Locate the cell with the specified text and output its [x, y] center coordinate. 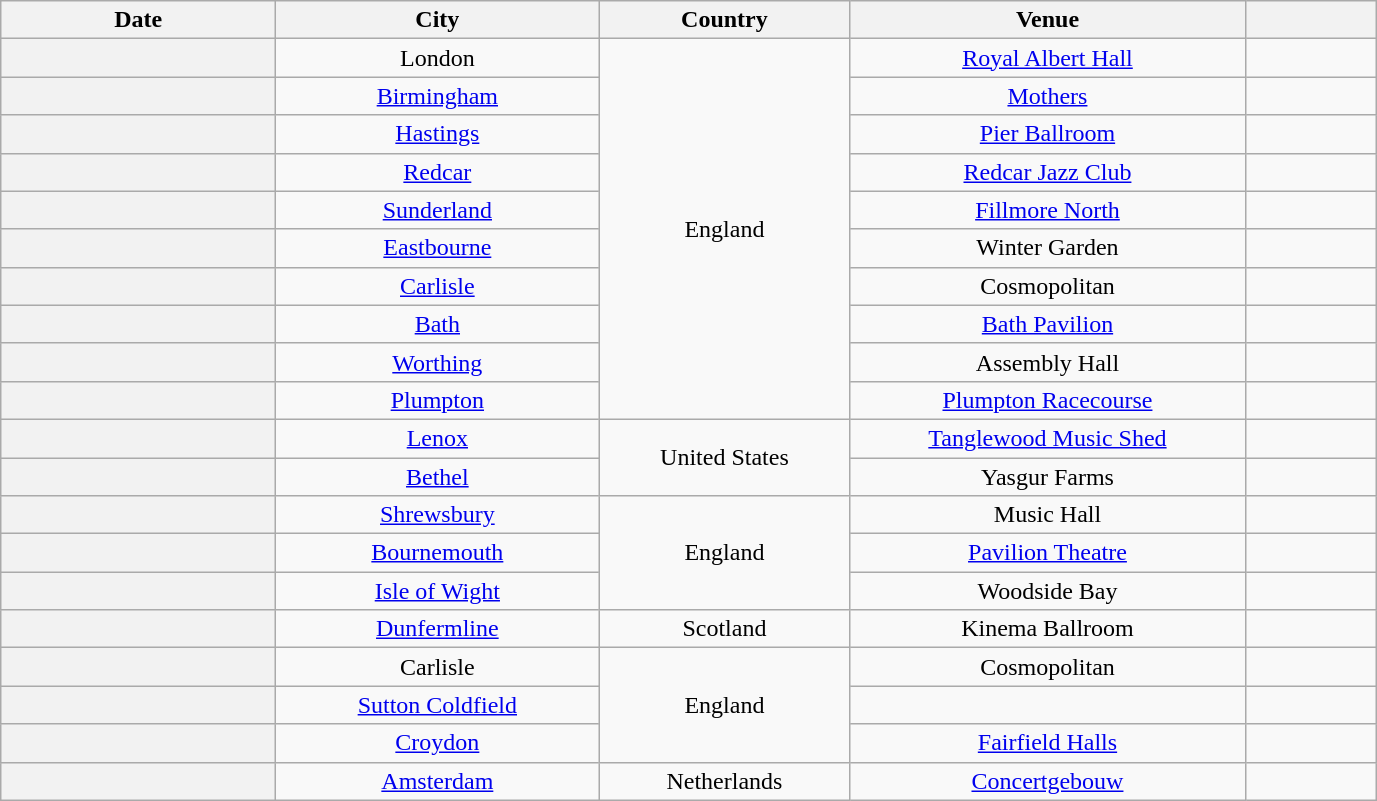
Woodside Bay [1048, 591]
Tanglewood Music Shed [1048, 438]
Bethel [438, 477]
Birmingham [438, 96]
Plumpton [438, 400]
Pier Ballroom [1048, 134]
Sunderland [438, 210]
Amsterdam [438, 781]
Bath [438, 324]
Eastbourne [438, 248]
Plumpton Racecourse [1048, 400]
Bath Pavilion [1048, 324]
Music Hall [1048, 515]
Mothers [1048, 96]
Hastings [438, 134]
London [438, 58]
Redcar [438, 172]
United States [724, 457]
City [438, 20]
Isle of Wight [438, 591]
Fillmore North [1048, 210]
Worthing [438, 362]
Royal Albert Hall [1048, 58]
Dunfermline [438, 629]
Date [138, 20]
Pavilion Theatre [1048, 553]
Netherlands [724, 781]
Venue [1048, 20]
Country [724, 20]
Concertgebouw [1048, 781]
Bournemouth [438, 553]
Sutton Coldfield [438, 705]
Yasgur Farms [1048, 477]
Winter Garden [1048, 248]
Assembly Hall [1048, 362]
Scotland [724, 629]
Fairfield Halls [1048, 743]
Lenox [438, 438]
Croydon [438, 743]
Kinema Ballroom [1048, 629]
Shrewsbury [438, 515]
Redcar Jazz Club [1048, 172]
